Pinpoint the cell where the given text exists, returning its (x, y) midpoint coordinate. 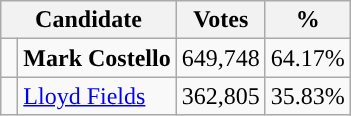
649,748 (220, 58)
Candidate (88, 20)
64.17% (308, 58)
35.83% (308, 96)
Mark Costello (97, 58)
362,805 (220, 96)
% (308, 20)
Lloyd Fields (97, 96)
Votes (220, 20)
